Identify which cell holds the provided text, then report its [x, y] central coordinate. 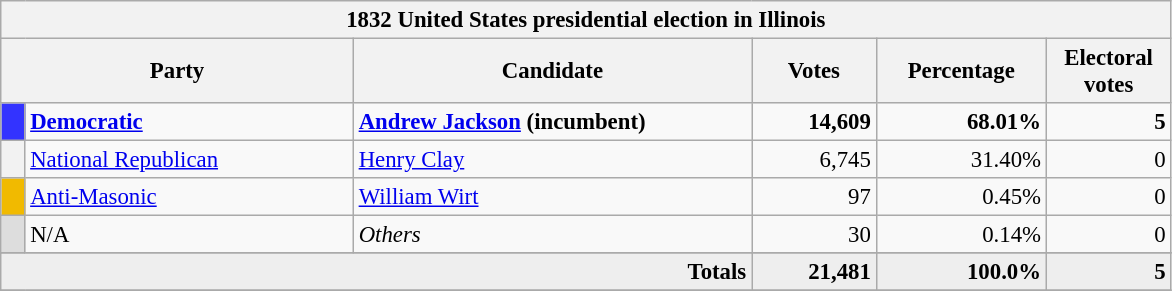
N/A [189, 235]
Percentage [961, 72]
1832 United States presidential election in Illinois [586, 20]
National Republican [189, 160]
5 [1108, 122]
0.14% [961, 235]
Others [552, 235]
Democratic [189, 122]
68.01% [961, 122]
31.40% [961, 160]
Anti-Masonic [189, 197]
Electoral votes [1108, 72]
Andrew Jackson (incumbent) [552, 122]
Votes [814, 72]
Party [178, 72]
14,609 [814, 122]
William Wirt [552, 197]
97 [814, 197]
30 [814, 235]
6,745 [814, 160]
Henry Clay [552, 160]
Candidate [552, 72]
0.45% [961, 197]
